Output the [x, y] coordinate of the center of the cell containing the given text.  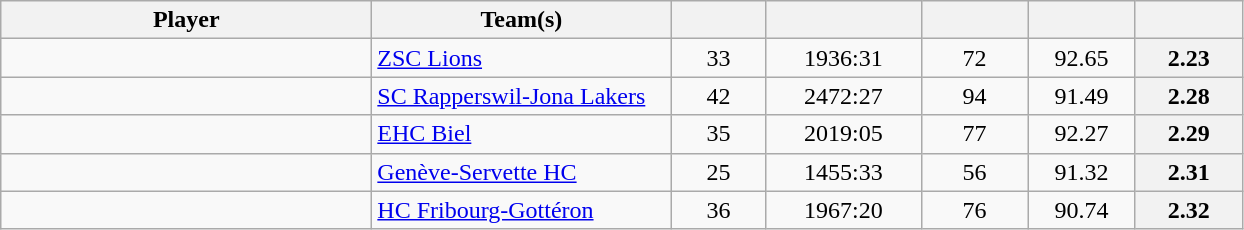
42 [718, 96]
2.32 [1188, 210]
1967:20 [844, 210]
25 [718, 172]
2.31 [1188, 172]
ZSC Lions [522, 58]
76 [974, 210]
Team(s) [522, 20]
EHC Biel [522, 134]
91.32 [1082, 172]
92.27 [1082, 134]
2.28 [1188, 96]
Player [186, 20]
Genève-Servette HC [522, 172]
1936:31 [844, 58]
2472:27 [844, 96]
72 [974, 58]
1455:33 [844, 172]
SC Rapperswil-Jona Lakers [522, 96]
35 [718, 134]
77 [974, 134]
90.74 [1082, 210]
91.49 [1082, 96]
2.23 [1188, 58]
HC Fribourg-Gottéron [522, 210]
92.65 [1082, 58]
2019:05 [844, 134]
2.29 [1188, 134]
33 [718, 58]
56 [974, 172]
36 [718, 210]
94 [974, 96]
